Identify which cell holds the provided text, then report its [x, y] central coordinate. 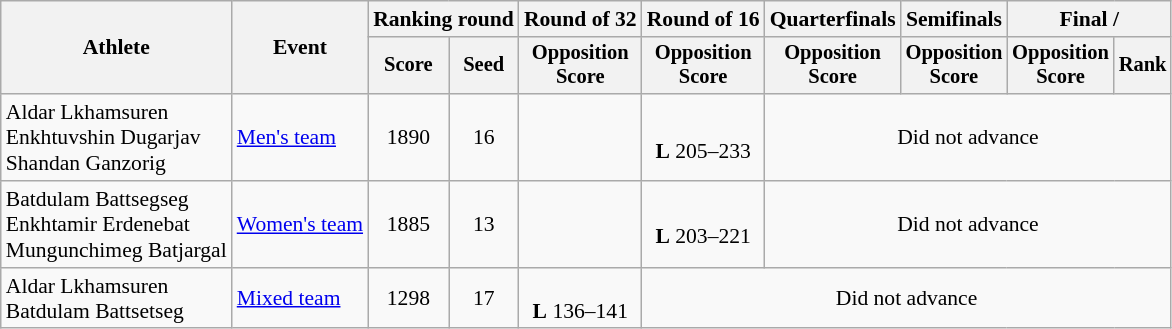
Batdulam BattsegsegEnkhtamir ErdenebatMungunchimeg Batjargal [116, 224]
Quarterfinals [833, 19]
L 203–221 [704, 224]
17 [484, 298]
Final / [1089, 19]
Score [408, 66]
Aldar LkhamsurenBatdulam Battsetseg [116, 298]
Women's team [300, 224]
Round of 16 [704, 19]
1298 [408, 298]
1885 [408, 224]
Event [300, 48]
Rank [1143, 66]
Athlete [116, 48]
L 136–141 [580, 298]
Seed [484, 66]
1890 [408, 138]
Mixed team [300, 298]
Semifinals [954, 19]
Men's team [300, 138]
Round of 32 [580, 19]
16 [484, 138]
Aldar LkhamsurenEnkhtuvshin DugarjavShandan Ganzorig [116, 138]
L 205–233 [704, 138]
Ranking round [444, 19]
13 [484, 224]
